Pinpoint the cell where the given text exists, returning its (x, y) midpoint coordinate. 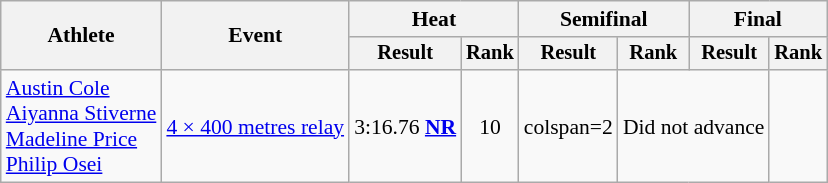
10 (490, 126)
Athlete (82, 36)
Heat (434, 19)
Event (255, 36)
Final (758, 19)
Did not advance (694, 126)
3:16.76 NR (405, 126)
Semifinal (604, 19)
Austin Cole Aiyanna Stiverne Madeline Price Philip Osei (82, 126)
4 × 400 metres relay (255, 126)
colspan=2 (568, 126)
